Find where the given text appears and provide that cell's center as (x, y) coordinate. 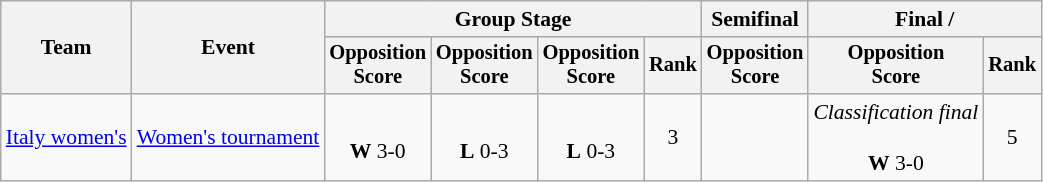
Event (228, 48)
Final / (924, 19)
5 (1012, 138)
3 (673, 138)
Classification finalW 3-0 (896, 138)
Group Stage (512, 19)
W 3-0 (378, 138)
Team (66, 48)
Semifinal (756, 19)
Women's tournament (228, 138)
Italy women's (66, 138)
